Scan for the cell matching the given text and deliver its (x, y) coordinate at center. 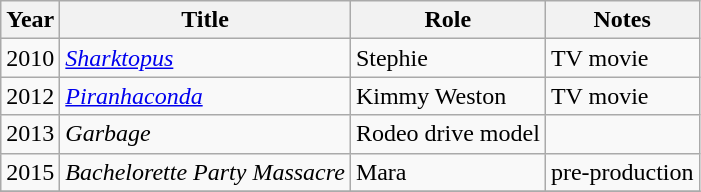
2012 (30, 96)
Year (30, 20)
pre-production (622, 172)
Rodeo drive model (448, 134)
Title (206, 20)
Role (448, 20)
Kimmy Weston (448, 96)
Notes (622, 20)
Mara (448, 172)
Sharktopus (206, 58)
Bachelorette Party Massacre (206, 172)
2013 (30, 134)
2015 (30, 172)
Garbage (206, 134)
Stephie (448, 58)
Piranhaconda (206, 96)
2010 (30, 58)
